Identify which cell holds the provided text, then report its (X, Y) central coordinate. 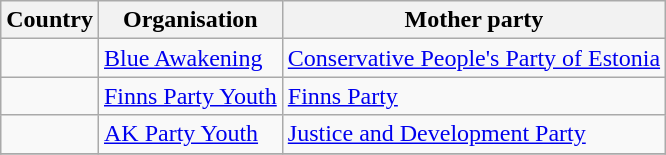
AK Party Youth (190, 134)
Finns Party (474, 96)
Blue Awakening (190, 58)
Country (50, 20)
Justice and Development Party (474, 134)
Mother party (474, 20)
Conservative People's Party of Estonia (474, 58)
Finns Party Youth (190, 96)
Organisation (190, 20)
